Output the (X, Y) coordinate of the center of the cell containing the given text.  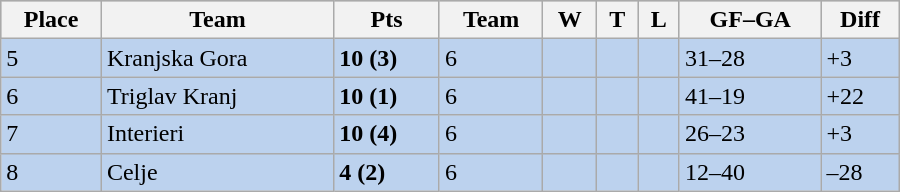
31–28 (750, 58)
10 (4) (387, 134)
Kranjska Gora (217, 58)
12–40 (750, 172)
8 (52, 172)
5 (52, 58)
L (658, 20)
Celje (217, 172)
Place (52, 20)
Diff (860, 20)
+22 (860, 96)
4 (2) (387, 172)
10 (3) (387, 58)
Interieri (217, 134)
W (570, 20)
GF–GA (750, 20)
7 (52, 134)
41–19 (750, 96)
Pts (387, 20)
10 (1) (387, 96)
T (618, 20)
26–23 (750, 134)
Triglav Kranj (217, 96)
–28 (860, 172)
